Find where the given text appears and provide that cell's center as (X, Y) coordinate. 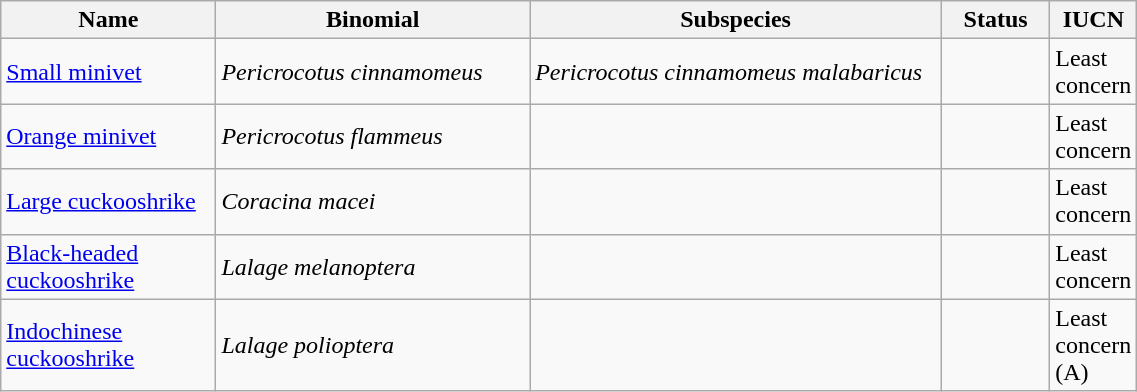
Orange minivet (108, 136)
Least concern(A) (1094, 345)
Binomial (373, 20)
Lalage polioptera (373, 345)
Black-headed cuckooshrike (108, 266)
Status (995, 20)
Large cuckooshrike (108, 202)
Lalage melanoptera (373, 266)
Subspecies (736, 20)
Name (108, 20)
Indochinese cuckooshrike (108, 345)
Pericrocotus cinnamomeus (373, 72)
Coracina macei (373, 202)
Pericrocotus flammeus (373, 136)
Small minivet (108, 72)
IUCN (1094, 20)
Pericrocotus cinnamomeus malabaricus (736, 72)
